Return (X, Y) of the center of cell containing provided text 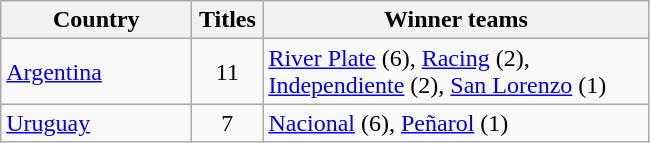
Uruguay (96, 123)
Nacional (6), Peñarol (1) (456, 123)
Country (96, 20)
7 (228, 123)
Titles (228, 20)
Argentina (96, 72)
River Plate (6), Racing (2), Independiente (2), San Lorenzo (1) (456, 72)
11 (228, 72)
Winner teams (456, 20)
